For the text-containing cell, return its midpoint in [x, y] coordinate format. 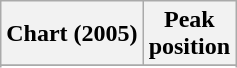
Chart (2005) [72, 34]
Peakposition [189, 34]
